Provide the (X, Y) coordinate of the cell's center where the given text is located.  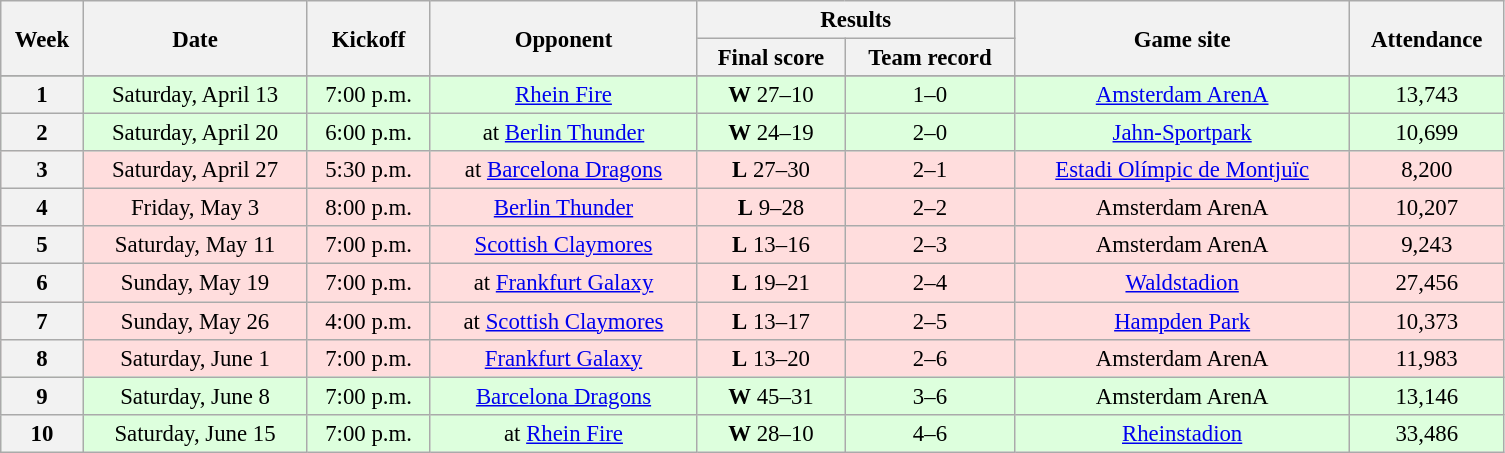
at Barcelona Dragons (564, 170)
9,243 (1428, 245)
W 24–19 (771, 133)
4 (42, 208)
1–0 (930, 95)
2–0 (930, 133)
W 28–10 (771, 433)
Opponent (564, 38)
Game site (1182, 38)
Results (856, 20)
Attendance (1428, 38)
Team record (930, 58)
at Scottish Claymores (564, 321)
Friday, May 3 (195, 208)
Sunday, May 19 (195, 283)
8,200 (1428, 170)
8:00 p.m. (368, 208)
Hampden Park (1182, 321)
2–3 (930, 245)
L 9–28 (771, 208)
2–6 (930, 358)
10,699 (1428, 133)
L 13–16 (771, 245)
33,486 (1428, 433)
11,983 (1428, 358)
Rheinstadion (1182, 433)
6 (42, 283)
1 (42, 95)
3 (42, 170)
Week (42, 38)
Saturday, June 1 (195, 358)
L 13–20 (771, 358)
Berlin Thunder (564, 208)
10,207 (1428, 208)
2–1 (930, 170)
5:30 p.m. (368, 170)
Date (195, 38)
27,456 (1428, 283)
9 (42, 396)
10,373 (1428, 321)
7 (42, 321)
Waldstadion (1182, 283)
8 (42, 358)
L 13–17 (771, 321)
Saturday, April 27 (195, 170)
Saturday, May 11 (195, 245)
2 (42, 133)
Scottish Claymores (564, 245)
2–5 (930, 321)
Barcelona Dragons (564, 396)
Frankfurt Galaxy (564, 358)
Rhein Fire (564, 95)
at Frankfurt Galaxy (564, 283)
Saturday, June 8 (195, 396)
13,146 (1428, 396)
Saturday, April 13 (195, 95)
Saturday, June 15 (195, 433)
W 27–10 (771, 95)
W 45–31 (771, 396)
Jahn-Sportpark (1182, 133)
4–6 (930, 433)
4:00 p.m. (368, 321)
10 (42, 433)
2–4 (930, 283)
6:00 p.m. (368, 133)
5 (42, 245)
Estadi Olímpic de Montjuïc (1182, 170)
2–2 (930, 208)
Sunday, May 26 (195, 321)
at Rhein Fire (564, 433)
L 19–21 (771, 283)
Kickoff (368, 38)
L 27–30 (771, 170)
at Berlin Thunder (564, 133)
Saturday, April 20 (195, 133)
3–6 (930, 396)
13,743 (1428, 95)
Final score (771, 58)
